Output the [X, Y] coordinate of the center of the cell containing the given text.  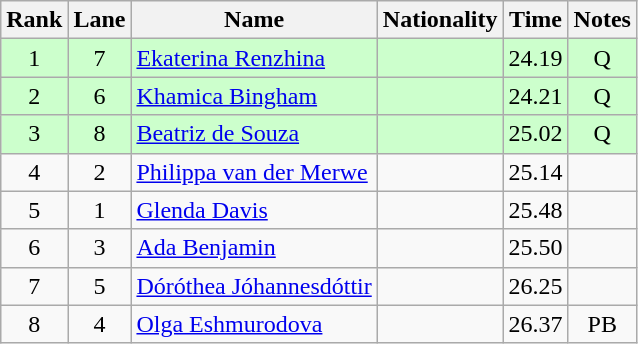
25.48 [536, 210]
Ada Benjamin [254, 248]
24.21 [536, 96]
Glenda Davis [254, 210]
Dóróthea Jóhannesdóttir [254, 286]
Ekaterina Renzhina [254, 58]
Olga Eshmurodova [254, 324]
Beatriz de Souza [254, 134]
Nationality [440, 20]
Philippa van der Merwe [254, 172]
Rank [34, 20]
Notes [602, 20]
24.19 [536, 58]
26.37 [536, 324]
Time [536, 20]
25.14 [536, 172]
Khamica Bingham [254, 96]
Name [254, 20]
Lane [100, 20]
25.50 [536, 248]
26.25 [536, 286]
25.02 [536, 134]
PB [602, 324]
